Scan for the cell matching the given text and deliver its [x, y] coordinate at center. 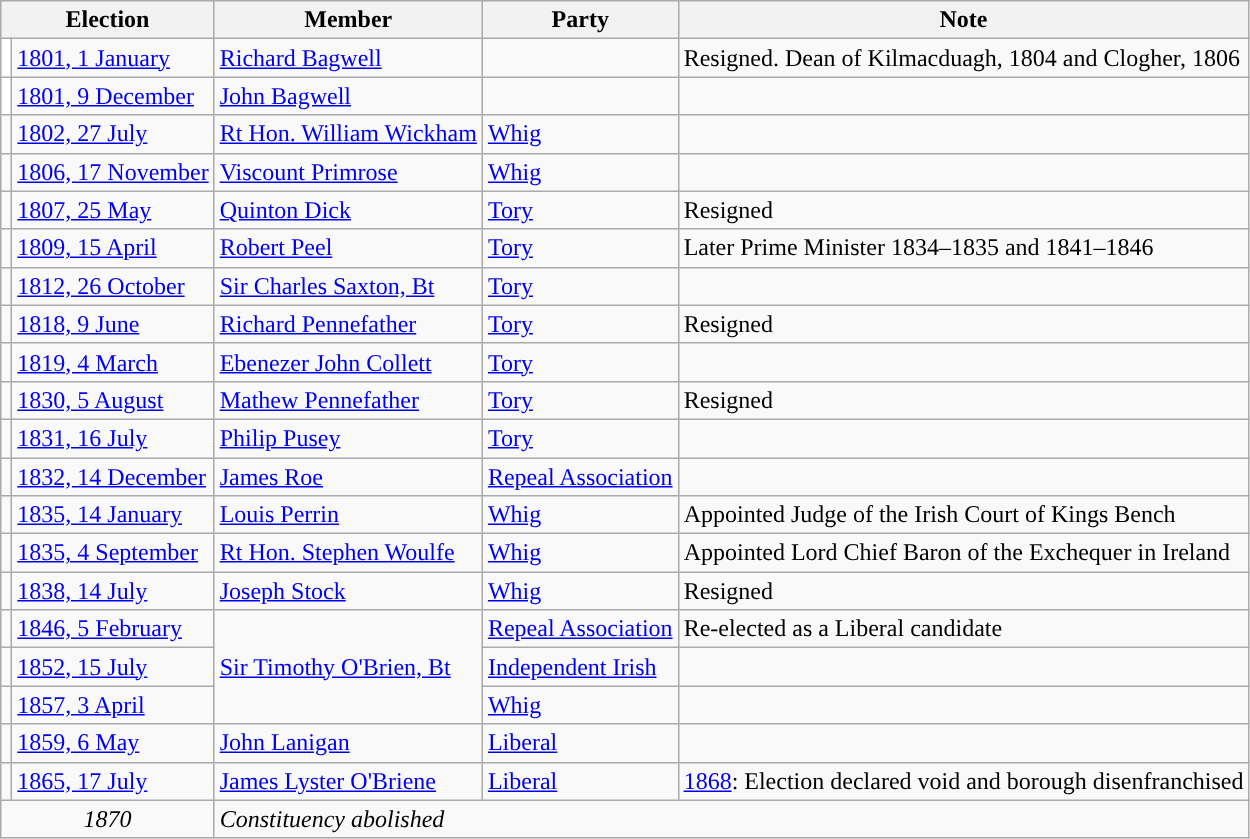
1807, 25 May [113, 210]
1831, 16 July [113, 438]
Richard Bagwell [348, 58]
1832, 14 December [113, 477]
1865, 17 July [113, 781]
James Roe [348, 477]
1830, 5 August [113, 400]
1806, 17 November [113, 172]
1801, 1 January [113, 58]
1835, 4 September [113, 553]
1801, 9 December [113, 96]
Party [580, 20]
Later Prime Minister 1834–1835 and 1841–1846 [964, 248]
James Lyster O'Briene [348, 781]
John Bagwell [348, 96]
Re-elected as a Liberal candidate [964, 629]
Rt Hon. William Wickham [348, 134]
Appointed Judge of the Irish Court of Kings Bench [964, 515]
1859, 6 May [113, 743]
Sir Charles Saxton, Bt [348, 286]
1870 [108, 819]
Election [108, 20]
1819, 4 March [113, 362]
Joseph Stock [348, 591]
Note [964, 20]
Constituency abolished [732, 819]
1852, 15 July [113, 667]
Mathew Pennefather [348, 400]
Resigned. Dean of Kilmacduagh, 1804 and Clogher, 1806 [964, 58]
1809, 15 April [113, 248]
Robert Peel [348, 248]
1802, 27 July [113, 134]
Ebenezer John Collett [348, 362]
Independent Irish [580, 667]
Philip Pusey [348, 438]
Sir Timothy O'Brien, Bt [348, 667]
1812, 26 October [113, 286]
John Lanigan [348, 743]
1818, 9 June [113, 324]
Quinton Dick [348, 210]
Rt Hon. Stephen Woulfe [348, 553]
Member [348, 20]
Richard Pennefather [348, 324]
1868: Election declared void and borough disenfranchised [964, 781]
1857, 3 April [113, 705]
Viscount Primrose [348, 172]
1835, 14 January [113, 515]
Louis Perrin [348, 515]
1846, 5 February [113, 629]
Appointed Lord Chief Baron of the Exchequer in Ireland [964, 553]
1838, 14 July [113, 591]
